Provide the (X, Y) coordinate of the cell's center where the given text is located.  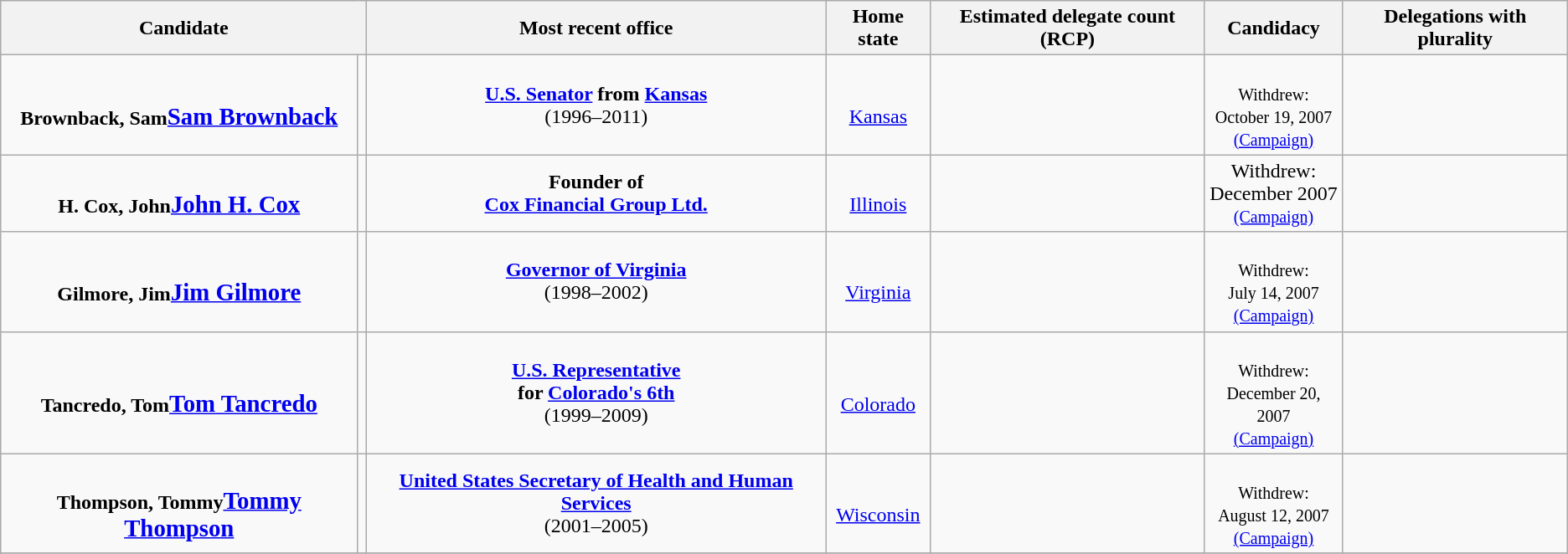
Illinois (878, 193)
Thompson, TommyTommy Thompson (179, 504)
Withdrew:July 14, 2007(Campaign) (1273, 281)
H. Cox, JohnJohn H. Cox (179, 193)
Withdrew:December 2007(Campaign) (1273, 193)
Home state (878, 28)
Candidacy (1273, 28)
Candidate (184, 28)
U.S. Representative for Colorado's 6th(1999–2009) (596, 392)
Estimated delegate count (RCP) (1067, 28)
Founder ofCox Financial Group Ltd. (596, 193)
Kansas (878, 105)
United States Secretary of Health and Human Services(2001–2005) (596, 504)
Tancredo, TomTom Tancredo (179, 392)
U.S. Senator from Kansas(1996–2011) (596, 105)
Delegations with plurality (1455, 28)
Virginia (878, 281)
Brownback, SamSam Brownback (179, 105)
Withdrew:October 19, 2007(Campaign) (1273, 105)
Withdrew:August 12, 2007(Campaign) (1273, 504)
Governor of Virginia(1998–2002) (596, 281)
Withdrew:December 20, 2007(Campaign) (1273, 392)
Colorado (878, 392)
Wisconsin (878, 504)
Gilmore, JimJim Gilmore (179, 281)
Most recent office (596, 28)
